Return the (X, Y) coordinate for the center point of the cell that contains the specified text.  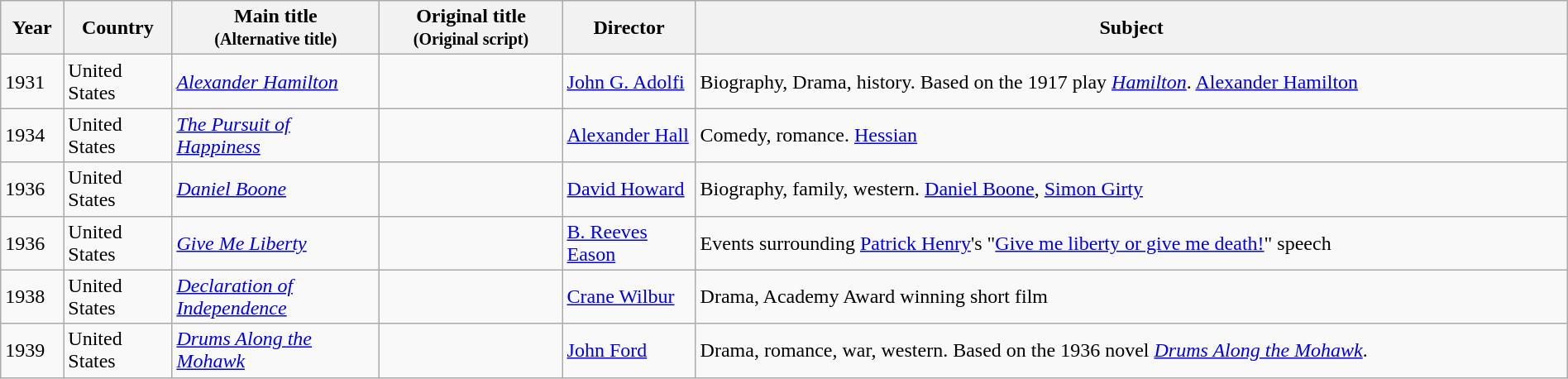
Declaration of Independence (276, 296)
Alexander Hall (629, 136)
Events surrounding Patrick Henry's "Give me liberty or give me death!" speech (1131, 243)
1934 (32, 136)
Give Me Liberty (276, 243)
Original title(Original script) (471, 28)
Year (32, 28)
Country (117, 28)
Drama, romance, war, western. Based on the 1936 novel Drums Along the Mohawk. (1131, 351)
Comedy, romance. Hessian (1131, 136)
Crane Wilbur (629, 296)
1939 (32, 351)
John Ford (629, 351)
Drums Along the Mohawk (276, 351)
Alexander Hamilton (276, 81)
John G. Adolfi (629, 81)
Drama, Academy Award winning short film (1131, 296)
B. Reeves Eason (629, 243)
1938 (32, 296)
Daniel Boone (276, 189)
Biography, Drama, history. Based on the 1917 play Hamilton. Alexander Hamilton (1131, 81)
1931 (32, 81)
Main title(Alternative title) (276, 28)
Director (629, 28)
Subject (1131, 28)
David Howard (629, 189)
The Pursuit of Happiness (276, 136)
Biography, family, western. Daniel Boone, Simon Girty (1131, 189)
